Return [x, y] of the center of cell containing provided text 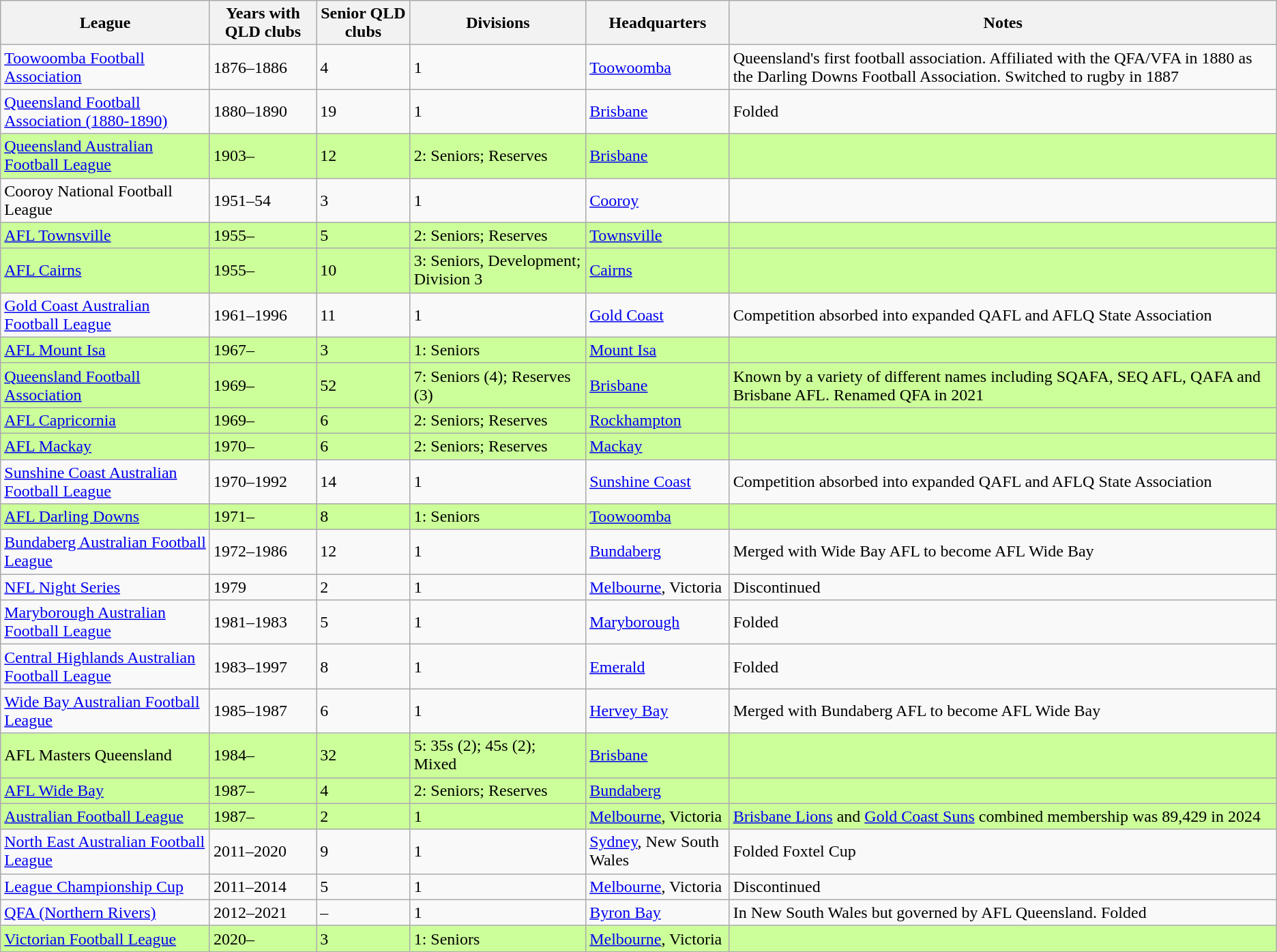
10 [364, 270]
AFL Capricornia [105, 420]
Wide Bay Australian Football League [105, 711]
Maryborough Australian Football League [105, 622]
14 [364, 481]
NFL Night Series [105, 587]
Cooroy [658, 200]
Folded Foxtel Cup [1003, 851]
Known by a variety of different names including SQAFA, SEQ AFL, QAFA and Brisbane AFL. Renamed QFA in 2021 [1003, 385]
Rockhampton [658, 420]
AFL Darling Downs [105, 517]
2011–2014 [263, 887]
Brisbane Lions and Gold Coast Suns combined membership was 89,429 in 2024 [1003, 816]
Notes [1003, 23]
Headquarters [658, 23]
Cairns [658, 270]
North East Australian Football League [105, 851]
Bundaberg Australian Football League [105, 552]
5: 35s (2); 45s (2); Mixed [498, 756]
2020– [263, 938]
AFL Mackay [105, 446]
Divisions [498, 23]
Queensland Football Association (1880-1890) [105, 112]
League Championship Cup [105, 887]
Merged with Wide Bay AFL to become AFL Wide Bay [1003, 552]
– [364, 912]
Years with QLD clubs [263, 23]
1985–1987 [263, 711]
Mackay [658, 446]
Townsville [658, 235]
1979 [263, 587]
1981–1983 [263, 622]
Gold Coast [658, 315]
1880–1890 [263, 112]
Senior QLD clubs [364, 23]
52 [364, 385]
AFL Cairns [105, 270]
Maryborough [658, 622]
Hervey Bay [658, 711]
Toowoomba Football Association [105, 67]
QFA (Northern Rivers) [105, 912]
32 [364, 756]
19 [364, 112]
1967– [263, 350]
Gold Coast Australian Football League [105, 315]
7: Seniors (4); Reserves (3) [498, 385]
Australian Football League [105, 816]
Queensland's first football association. Affiliated with the QFA/VFA in 1880 as the Darling Downs Football Association. Switched to rugby in 1887 [1003, 67]
Sydney, New South Wales [658, 851]
Central Highlands Australian Football League [105, 667]
AFL Masters Queensland [105, 756]
AFL Mount Isa [105, 350]
1876–1886 [263, 67]
1983–1997 [263, 667]
3: Seniors, Development; Division 3 [498, 270]
1961–1996 [263, 315]
Cooroy National Football League [105, 200]
1970–1992 [263, 481]
1903– [263, 155]
11 [364, 315]
Emerald [658, 667]
Sunshine Coast Australian Football League [105, 481]
2012–2021 [263, 912]
Victorian Football League [105, 938]
Byron Bay [658, 912]
2011–2020 [263, 851]
Queensland Australian Football League [105, 155]
1971– [263, 517]
1972–1986 [263, 552]
1970– [263, 446]
League [105, 23]
1984– [263, 756]
Queensland Football Association [105, 385]
AFL Wide Bay [105, 790]
Mount Isa [658, 350]
1951–54 [263, 200]
Sunshine Coast [658, 481]
9 [364, 851]
AFL Townsville [105, 235]
Merged with Bundaberg AFL to become AFL Wide Bay [1003, 711]
In New South Wales but governed by AFL Queensland. Folded [1003, 912]
